Locate the cell with the specified text and output its (x, y) center coordinate. 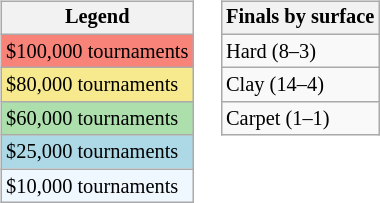
Legend (97, 18)
Hard (8–3) (300, 51)
$60,000 tournaments (97, 119)
$100,000 tournaments (97, 51)
$80,000 tournaments (97, 85)
$10,000 tournaments (97, 186)
$25,000 tournaments (97, 152)
Finals by surface (300, 18)
Clay (14–4) (300, 85)
Carpet (1–1) (300, 119)
